Search for the cell housing the specified text and yield its [X, Y] center coordinate. 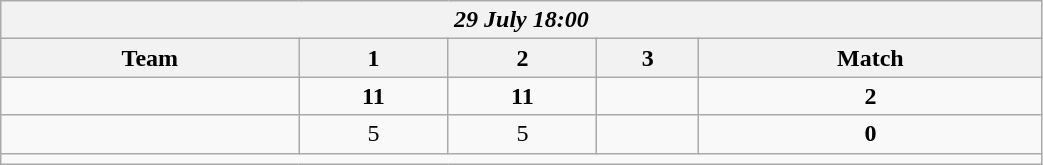
Match [870, 58]
3 [648, 58]
Team [150, 58]
1 [374, 58]
29 July 18:00 [522, 20]
0 [870, 134]
